Return (x, y) of the center of cell containing provided text 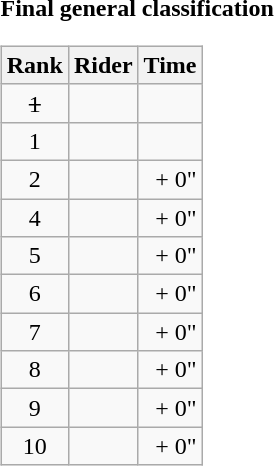
6 (34, 294)
Rider (103, 65)
4 (34, 217)
5 (34, 256)
2 (34, 179)
9 (34, 408)
7 (34, 332)
8 (34, 370)
Time (170, 65)
Rank (34, 65)
10 (34, 446)
